From the cell containing the given text, extract its center point as (x, y) coordinate. 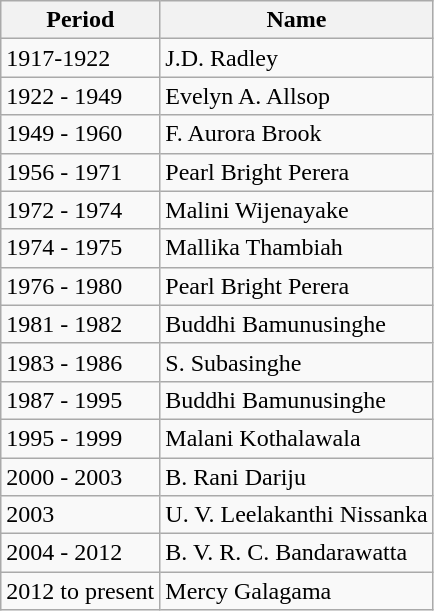
1949 - 1960 (80, 134)
1987 - 1995 (80, 400)
2012 to present (80, 591)
Evelyn A. Allsop (296, 96)
U. V. Leelakanthi Nissanka (296, 515)
2000 - 2003 (80, 477)
B. V. R. C. Bandarawatta (296, 553)
Malini Wijenayake (296, 210)
B. Rani Dariju (296, 477)
1983 - 1986 (80, 362)
1956 - 1971 (80, 172)
1917-1922 (80, 58)
Mallika Thambiah (296, 248)
Name (296, 20)
J.D. Radley (296, 58)
F. Aurora Brook (296, 134)
1972 - 1974 (80, 210)
1922 - 1949 (80, 96)
2003 (80, 515)
1976 - 1980 (80, 286)
2004 - 2012 (80, 553)
Mercy Galagama (296, 591)
Malani Kothalawala (296, 438)
Period (80, 20)
1995 - 1999 (80, 438)
1974 - 1975 (80, 248)
S. Subasinghe (296, 362)
1981 - 1982 (80, 324)
